Pinpoint the cell where the given text exists, returning its (x, y) midpoint coordinate. 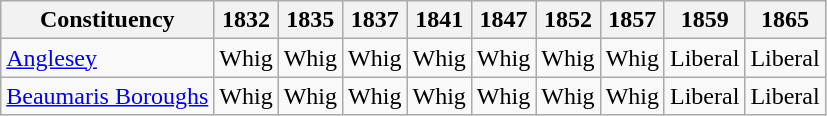
Constituency (108, 20)
1832 (246, 20)
1852 (568, 20)
1841 (439, 20)
1837 (375, 20)
Anglesey (108, 58)
1865 (785, 20)
1859 (704, 20)
1847 (503, 20)
1835 (310, 20)
1857 (632, 20)
Beaumaris Boroughs (108, 96)
